For the text-containing cell, return its midpoint in (X, Y) coordinate format. 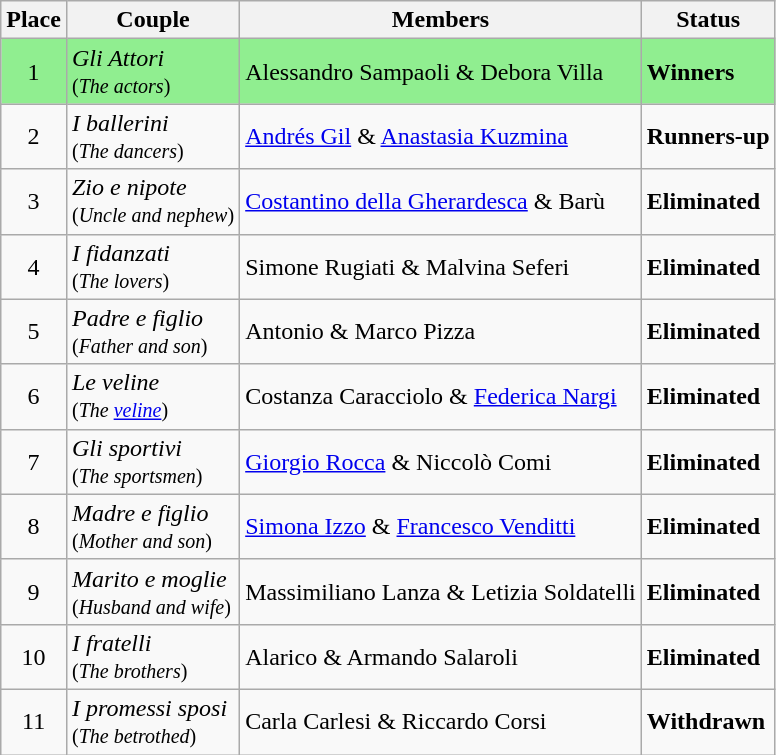
I fidanzati(The lovers) (152, 266)
Gli sportivi(The sportsmen) (152, 462)
Le veline(The veline) (152, 396)
Madre e figlio(Mother and son) (152, 526)
10 (34, 656)
2 (34, 136)
Andrés Gil & Anastasia Kuzmina (441, 136)
Costantino della Gherardesca & Barù (441, 202)
Costanza Caracciolo & Federica Nargi (441, 396)
4 (34, 266)
Giorgio Rocca & Niccolò Comi (441, 462)
Place (34, 20)
Status (708, 20)
Runners-up (708, 136)
Simone Rugiati & Malvina Seferi (441, 266)
8 (34, 526)
6 (34, 396)
Alarico & Armando Salaroli (441, 656)
Carla Carlesi & Riccardo Corsi (441, 722)
Gli Attori(The actors) (152, 72)
5 (34, 332)
I ballerini(The dancers) (152, 136)
9 (34, 592)
Withdrawn (708, 722)
Marito e moglie(Husband and wife) (152, 592)
Simona Izzo & Francesco Venditti (441, 526)
Members (441, 20)
1 (34, 72)
Massimiliano Lanza & Letizia Soldatelli (441, 592)
11 (34, 722)
I fratelli(The brothers) (152, 656)
3 (34, 202)
I promessi sposi(The betrothed) (152, 722)
Zio e nipote(Uncle and nephew) (152, 202)
Padre e figlio(Father and son) (152, 332)
Couple (152, 20)
7 (34, 462)
Winners (708, 72)
Alessandro Sampaoli & Debora Villa (441, 72)
Antonio & Marco Pizza (441, 332)
